Extract the (X, Y) coordinate from the center of the cell holding the provided text.  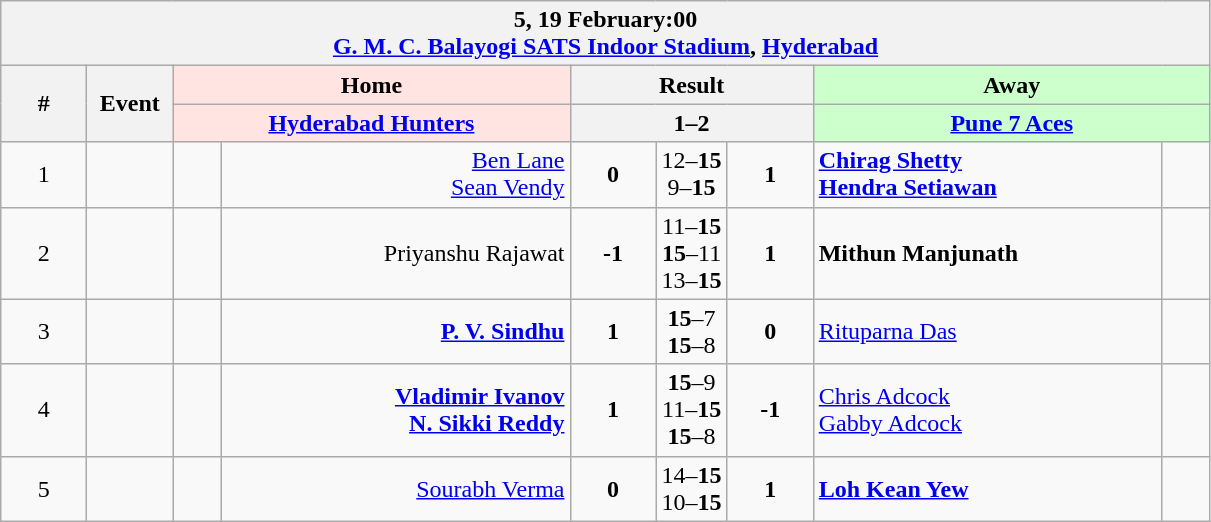
4 (44, 410)
5, 19 February:00G. M. C. Balayogi SATS Indoor Stadium, Hyderabad (606, 34)
2 (44, 253)
P. V. Sindhu (396, 332)
3 (44, 332)
Chirag Shetty Hendra Setiawan (988, 174)
Hyderabad Hunters (372, 123)
1–2 (692, 123)
Result (692, 85)
5 (44, 488)
15–715–8 (692, 332)
Rituparna Das (988, 332)
11–1515–1113–15 (692, 253)
Event (130, 104)
Away (1012, 85)
15–911–1515–8 (692, 410)
12–159–15 (692, 174)
14–1510–15 (692, 488)
Loh Kean Yew (988, 488)
Pune 7 Aces (1012, 123)
# (44, 104)
Mithun Manjunath (988, 253)
Ben Lane Sean Vendy (396, 174)
Sourabh Verma (396, 488)
Chris Adcock Gabby Adcock (988, 410)
Home (372, 85)
Priyanshu Rajawat (396, 253)
Vladimir Ivanov N. Sikki Reddy (396, 410)
